Capture the cell that displays the provided text and extract its [x, y] central coordinate. 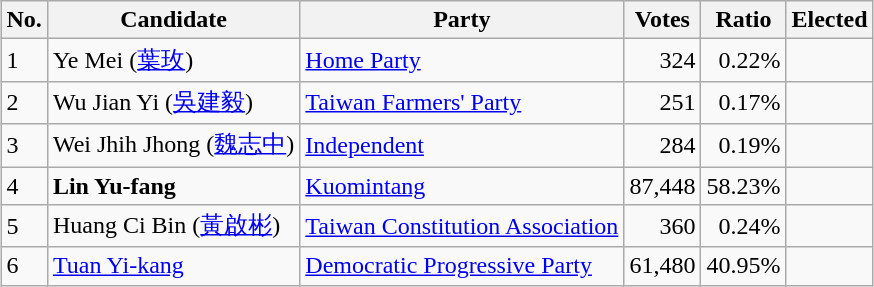
87,448 [662, 185]
Party [462, 20]
Elected [830, 20]
5 [24, 226]
Wu Jian Yi (吳建毅) [173, 102]
Ratio [744, 20]
Independent [462, 146]
Wei Jhih Jhong (魏志中) [173, 146]
0.24% [744, 226]
58.23% [744, 185]
Home Party [462, 60]
Taiwan Constitution Association [462, 226]
4 [24, 185]
324 [662, 60]
0.19% [744, 146]
Lin Yu-fang [173, 185]
2 [24, 102]
40.95% [744, 266]
0.17% [744, 102]
Huang Ci Bin (黃啟彬) [173, 226]
1 [24, 60]
Tuan Yi-kang [173, 266]
360 [662, 226]
61,480 [662, 266]
Democratic Progressive Party [462, 266]
Candidate [173, 20]
3 [24, 146]
Taiwan Farmers' Party [462, 102]
Kuomintang [462, 185]
Votes [662, 20]
6 [24, 266]
284 [662, 146]
Ye Mei (葉玫) [173, 60]
251 [662, 102]
No. [24, 20]
0.22% [744, 60]
